Capture the cell that displays the provided text and extract its [x, y] central coordinate. 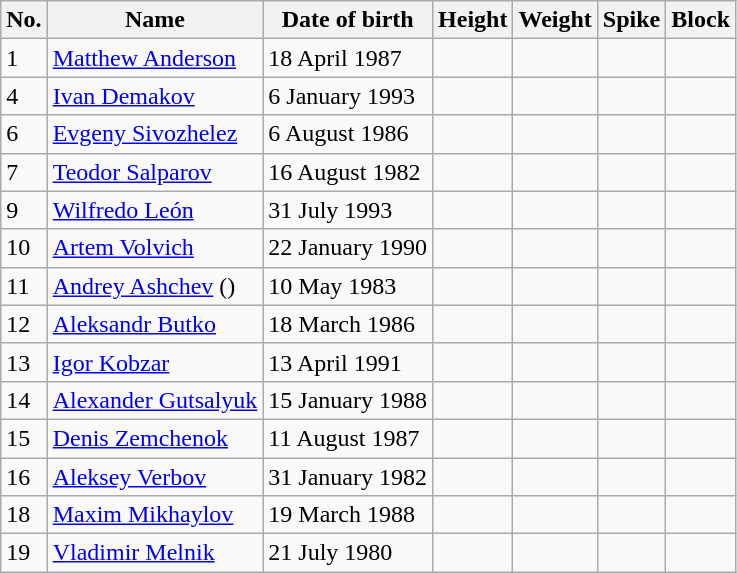
16 August 1982 [348, 172]
Date of birth [348, 20]
21 July 1980 [348, 553]
31 January 1982 [348, 477]
6 [24, 134]
1 [24, 58]
Alexander Gutsalyuk [155, 400]
13 [24, 362]
31 July 1993 [348, 210]
Igor Kobzar [155, 362]
7 [24, 172]
11 August 1987 [348, 438]
19 March 1988 [348, 515]
Ivan Demakov [155, 96]
12 [24, 324]
6 August 1986 [348, 134]
Aleksey Verbov [155, 477]
Matthew Anderson [155, 58]
14 [24, 400]
10 [24, 248]
Aleksandr Butko [155, 324]
Evgeny Sivozhelez [155, 134]
Vladimir Melnik [155, 553]
Height [473, 20]
Block [701, 20]
Weight [555, 20]
Artem Volvich [155, 248]
18 April 1987 [348, 58]
16 [24, 477]
15 January 1988 [348, 400]
19 [24, 553]
Spike [631, 20]
6 January 1993 [348, 96]
Denis Zemchenok [155, 438]
Teodor Salparov [155, 172]
11 [24, 286]
13 April 1991 [348, 362]
10 May 1983 [348, 286]
15 [24, 438]
22 January 1990 [348, 248]
Andrey Ashchev () [155, 286]
Name [155, 20]
4 [24, 96]
9 [24, 210]
18 [24, 515]
No. [24, 20]
Maxim Mikhaylov [155, 515]
Wilfredo León [155, 210]
18 March 1986 [348, 324]
